Output the (x, y) coordinate of the center of the cell containing the given text.  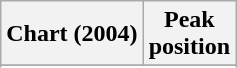
Peakposition (189, 34)
Chart (2004) (72, 34)
